Capture the cell that displays the provided text and extract its (X, Y) central coordinate. 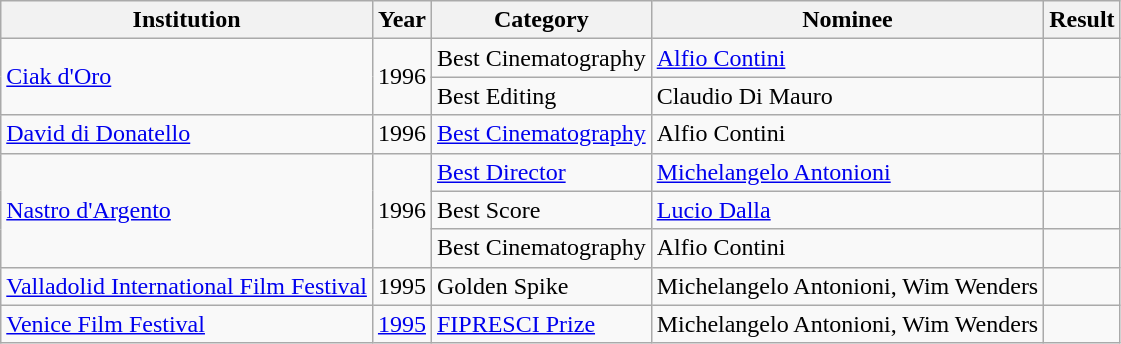
Category (541, 20)
Best Editing (541, 96)
Valladolid International Film Festival (187, 286)
David di Donatello (187, 134)
Institution (187, 20)
Ciak d'Oro (187, 77)
Golden Spike (541, 286)
Nominee (848, 20)
Michelangelo Antonioni (848, 172)
Result (1082, 20)
Lucio Dalla (848, 210)
Nastro d'Argento (187, 210)
Claudio Di Mauro (848, 96)
Best Score (541, 210)
Venice Film Festival (187, 324)
Best Director (541, 172)
FIPRESCI Prize (541, 324)
Year (402, 20)
